Detect which cell encompasses the target text, then output its [X, Y] center coordinate. 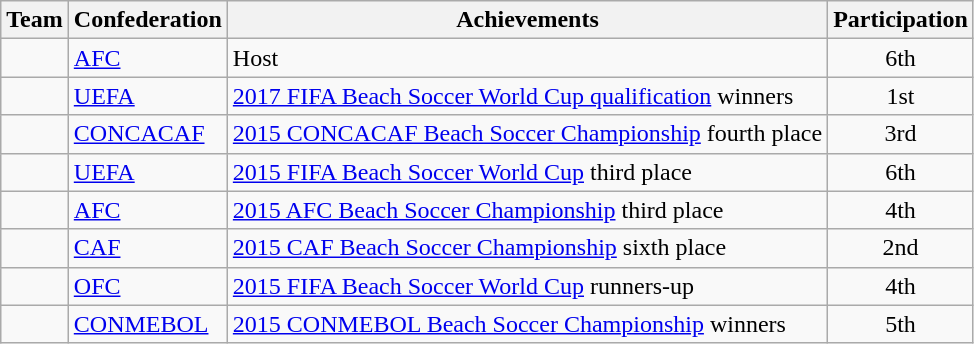
2015 CONMEBOL Beach Soccer Championship winners [527, 324]
Team [35, 20]
Host [527, 58]
CONCACAF [148, 134]
2015 CAF Beach Soccer Championship sixth place [527, 248]
2015 FIFA Beach Soccer World Cup third place [527, 172]
2017 FIFA Beach Soccer World Cup qualification winners [527, 96]
5th [901, 324]
OFC [148, 286]
2015 CONCACAF Beach Soccer Championship fourth place [527, 134]
2nd [901, 248]
2015 AFC Beach Soccer Championship third place [527, 210]
1st [901, 96]
Participation [901, 20]
CONMEBOL [148, 324]
Achievements [527, 20]
3rd [901, 134]
CAF [148, 248]
2015 FIFA Beach Soccer World Cup runners-up [527, 286]
Confederation [148, 20]
